Search for the cell housing the specified text and yield its [x, y] center coordinate. 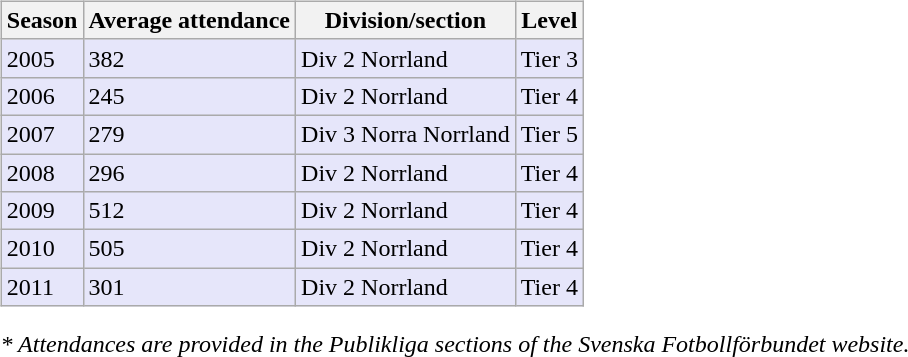
2005 [42, 58]
301 [190, 287]
296 [190, 173]
382 [190, 58]
2009 [42, 211]
245 [190, 96]
2006 [42, 96]
Division/section [406, 20]
Level [549, 20]
Tier 5 [549, 134]
2010 [42, 249]
512 [190, 211]
2007 [42, 134]
Season [42, 20]
Tier 3 [549, 58]
279 [190, 134]
Div 3 Norra Norrland [406, 134]
2008 [42, 173]
Average attendance [190, 20]
505 [190, 249]
2011 [42, 287]
